Identify which cell holds the provided text, then report its [x, y] central coordinate. 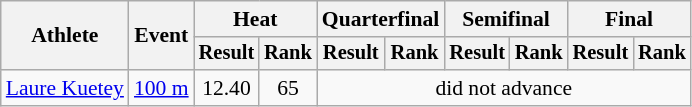
Laure Kuetey [65, 88]
12.40 [227, 88]
65 [288, 88]
did not advance [504, 88]
Heat [256, 19]
Semifinal [506, 19]
Event [162, 36]
100 m [162, 88]
Quarterfinal [381, 19]
Final [630, 19]
Athlete [65, 36]
